From the cell containing the given text, extract its center point as [x, y] coordinate. 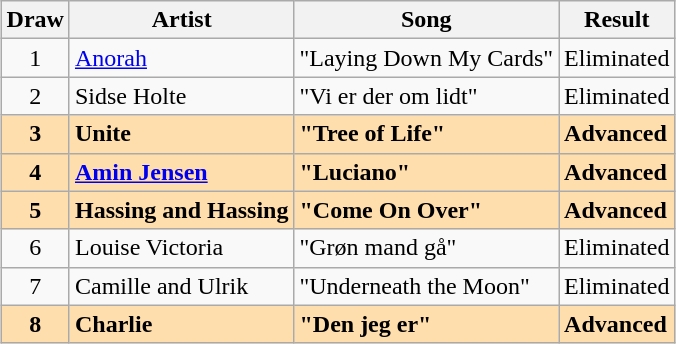
4 [35, 172]
Amin Jensen [181, 172]
"Luciano" [426, 172]
Unite [181, 134]
Artist [181, 20]
"Laying Down My Cards" [426, 58]
"Grøn mand gå" [426, 248]
Sidse Holte [181, 96]
Louise Victoria [181, 248]
8 [35, 324]
7 [35, 286]
"Come On Over" [426, 210]
5 [35, 210]
Hassing and Hassing [181, 210]
1 [35, 58]
2 [35, 96]
"Tree of Life" [426, 134]
Camille and Ulrik [181, 286]
3 [35, 134]
Song [426, 20]
6 [35, 248]
Anorah [181, 58]
"Vi er der om lidt" [426, 96]
"Underneath the Moon" [426, 286]
Draw [35, 20]
Charlie [181, 324]
"Den jeg er" [426, 324]
Result [617, 20]
